Return the [X, Y] coordinate for the center point of the cell that contains the specified text.  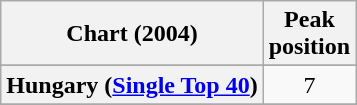
7 [309, 85]
Peakposition [309, 34]
Hungary (Single Top 40) [132, 85]
Chart (2004) [132, 34]
